Provide the [x, y] coordinate of the cell's center where the given text is located.  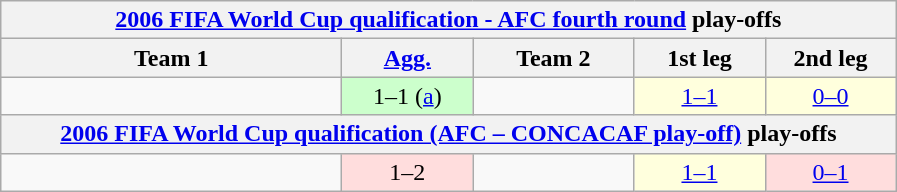
Team 1 [172, 58]
1–2 [408, 172]
Team 2 [554, 58]
Agg. [408, 58]
0–1 [830, 172]
2006 FIFA World Cup qualification (AFC – CONCACAF play-off) play-offs [448, 134]
2006 FIFA World Cup qualification - AFC fourth round play-offs [448, 20]
0–0 [830, 96]
1–1 (a) [408, 96]
1st leg [700, 58]
2nd leg [830, 58]
